From the cell containing the given text, extract its center point as [X, Y] coordinate. 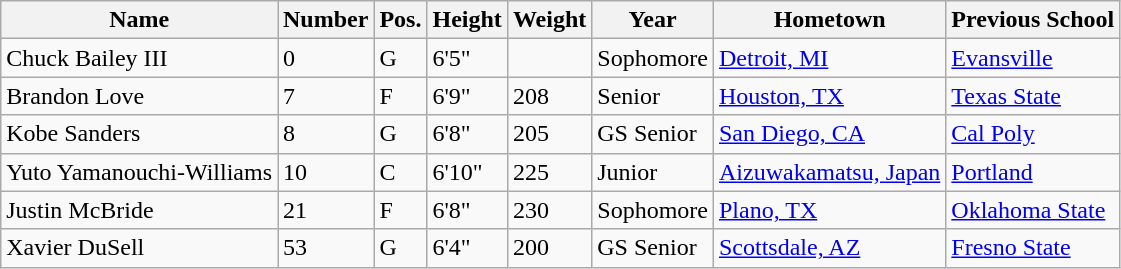
225 [549, 172]
Brandon Love [140, 96]
Oklahoma State [1033, 210]
Aizuwakamatsu, Japan [829, 172]
230 [549, 210]
Yuto Yamanouchi-Williams [140, 172]
Xavier DuSell [140, 248]
53 [326, 248]
200 [549, 248]
C [400, 172]
Name [140, 20]
Weight [549, 20]
Senior [653, 96]
7 [326, 96]
6'4" [467, 248]
Kobe Sanders [140, 134]
Texas State [1033, 96]
Evansville [1033, 58]
205 [549, 134]
San Diego, CA [829, 134]
6'9" [467, 96]
10 [326, 172]
208 [549, 96]
Hometown [829, 20]
Chuck Bailey III [140, 58]
Number [326, 20]
Junior [653, 172]
6'10" [467, 172]
Cal Poly [1033, 134]
8 [326, 134]
6'5" [467, 58]
Previous School [1033, 20]
Plano, TX [829, 210]
Fresno State [1033, 248]
Height [467, 20]
Justin McBride [140, 210]
Year [653, 20]
Portland [1033, 172]
Detroit, MI [829, 58]
Pos. [400, 20]
21 [326, 210]
Houston, TX [829, 96]
0 [326, 58]
Scottsdale, AZ [829, 248]
